Identify which cell holds the provided text, then report its (X, Y) central coordinate. 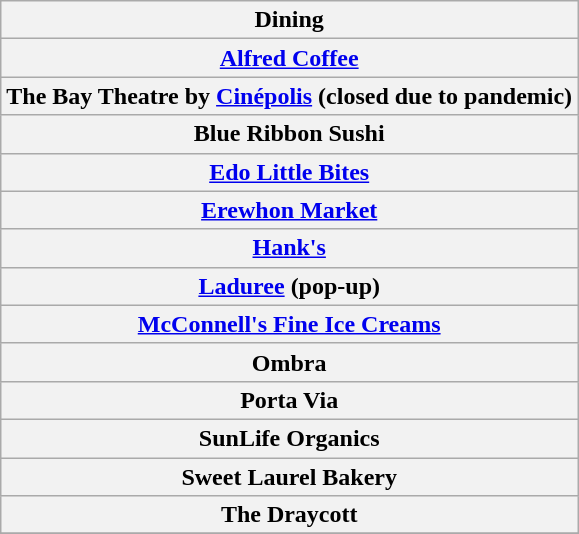
Alfred Coffee (290, 58)
The Bay Theatre by Cinépolis (closed due to pandemic) (290, 96)
Porta Via (290, 400)
Blue Ribbon Sushi (290, 134)
Ombra (290, 362)
McConnell's Fine Ice Creams (290, 324)
The Draycott (290, 515)
Laduree (pop-up) (290, 286)
Hank's (290, 248)
Erewhon Market (290, 210)
Dining (290, 20)
SunLife Organics (290, 438)
Edo Little Bites (290, 172)
Sweet Laurel Bakery (290, 477)
